Extract the (x, y) coordinate from the center of the cell holding the provided text.  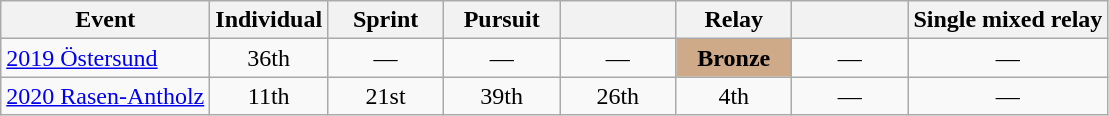
Relay (734, 20)
Event (106, 20)
26th (618, 96)
Pursuit (502, 20)
Single mixed relay (1008, 20)
11th (269, 96)
Sprint (386, 20)
21st (386, 96)
39th (502, 96)
2020 Rasen-Antholz (106, 96)
Individual (269, 20)
4th (734, 96)
Bronze (734, 58)
36th (269, 58)
2019 Östersund (106, 58)
